Locate the cell with the specified text and output its (X, Y) center coordinate. 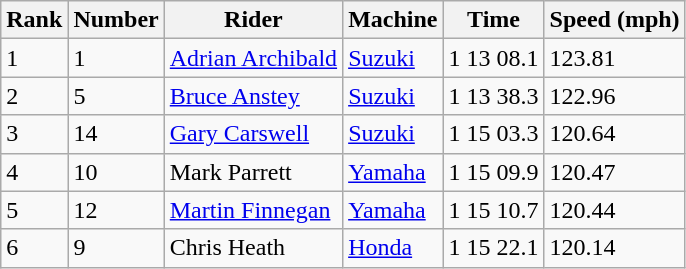
Time (494, 20)
1 13 38.3 (494, 96)
Martin Finnegan (253, 210)
Rank (34, 20)
1 15 22.1 (494, 248)
12 (116, 210)
Machine (393, 20)
120.44 (614, 210)
1 15 09.9 (494, 172)
123.81 (614, 58)
120.14 (614, 248)
3 (34, 134)
1 15 03.3 (494, 134)
6 (34, 248)
Rider (253, 20)
14 (116, 134)
Speed (mph) (614, 20)
Gary Carswell (253, 134)
Mark Parrett (253, 172)
9 (116, 248)
Adrian Archibald (253, 58)
120.64 (614, 134)
4 (34, 172)
2 (34, 96)
Number (116, 20)
Bruce Anstey (253, 96)
120.47 (614, 172)
Honda (393, 248)
1 13 08.1 (494, 58)
122.96 (614, 96)
1 15 10.7 (494, 210)
Chris Heath (253, 248)
10 (116, 172)
